Return (X, Y) of the center of cell containing provided text 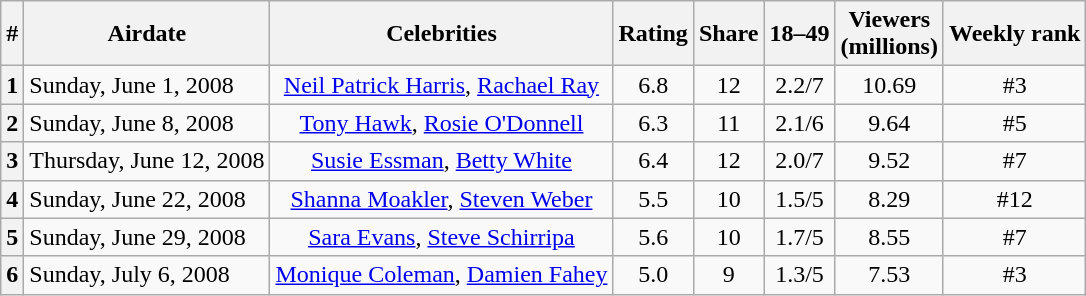
Rating (653, 34)
Weekly rank (1014, 34)
2.0/7 (800, 161)
7.53 (889, 275)
3 (12, 161)
Susie Essman, Betty White (442, 161)
Monique Coleman, Damien Fahey (442, 275)
6.3 (653, 123)
1.7/5 (800, 237)
Shanna Moakler, Steven Weber (442, 199)
11 (728, 123)
5.6 (653, 237)
Sunday, June 1, 2008 (147, 85)
Airdate (147, 34)
2 (12, 123)
Sunday, June 8, 2008 (147, 123)
9.64 (889, 123)
Sunday, June 22, 2008 (147, 199)
10.69 (889, 85)
Thursday, June 12, 2008 (147, 161)
Sunday, June 29, 2008 (147, 237)
5.5 (653, 199)
2.1/6 (800, 123)
5 (12, 237)
2.2/7 (800, 85)
Viewers(millions) (889, 34)
6.8 (653, 85)
Neil Patrick Harris, Rachael Ray (442, 85)
4 (12, 199)
6.4 (653, 161)
9 (728, 275)
Share (728, 34)
1.5/5 (800, 199)
8.29 (889, 199)
5.0 (653, 275)
#5 (1014, 123)
18–49 (800, 34)
# (12, 34)
8.55 (889, 237)
1.3/5 (800, 275)
1 (12, 85)
Tony Hawk, Rosie O'Donnell (442, 123)
Celebrities (442, 34)
6 (12, 275)
#12 (1014, 199)
Sara Evans, Steve Schirripa (442, 237)
Sunday, July 6, 2008 (147, 275)
9.52 (889, 161)
